Pinpoint the cell where the given text exists, returning its (X, Y) midpoint coordinate. 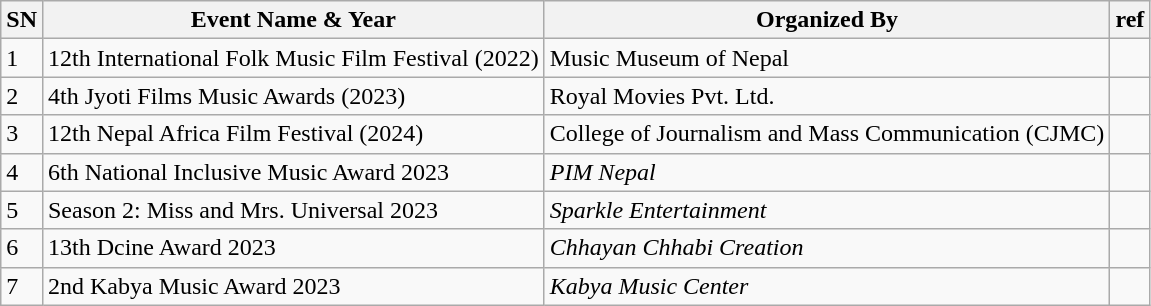
3 (22, 134)
13th Dcine Award 2023 (293, 248)
College of Journalism and Mass Communication (CJMC) (827, 134)
1 (22, 58)
6 (22, 248)
Chhayan Chhabi Creation (827, 248)
SN (22, 20)
4th Jyoti Films Music Awards (2023) (293, 96)
2 (22, 96)
4 (22, 172)
Event Name & Year (293, 20)
Royal Movies Pvt. Ltd. (827, 96)
Kabya Music Center (827, 286)
5 (22, 210)
Season 2: Miss and Mrs. Universal 2023 (293, 210)
7 (22, 286)
Organized By (827, 20)
12th International Folk Music Film Festival (2022) (293, 58)
2nd Kabya Music Award 2023 (293, 286)
12th Nepal Africa Film Festival (2024) (293, 134)
Sparkle Entertainment (827, 210)
PIM Nepal (827, 172)
Music Museum of Nepal (827, 58)
6th National Inclusive Music Award 2023 (293, 172)
ref (1130, 20)
